Locate the cell with the specified text and output its (X, Y) center coordinate. 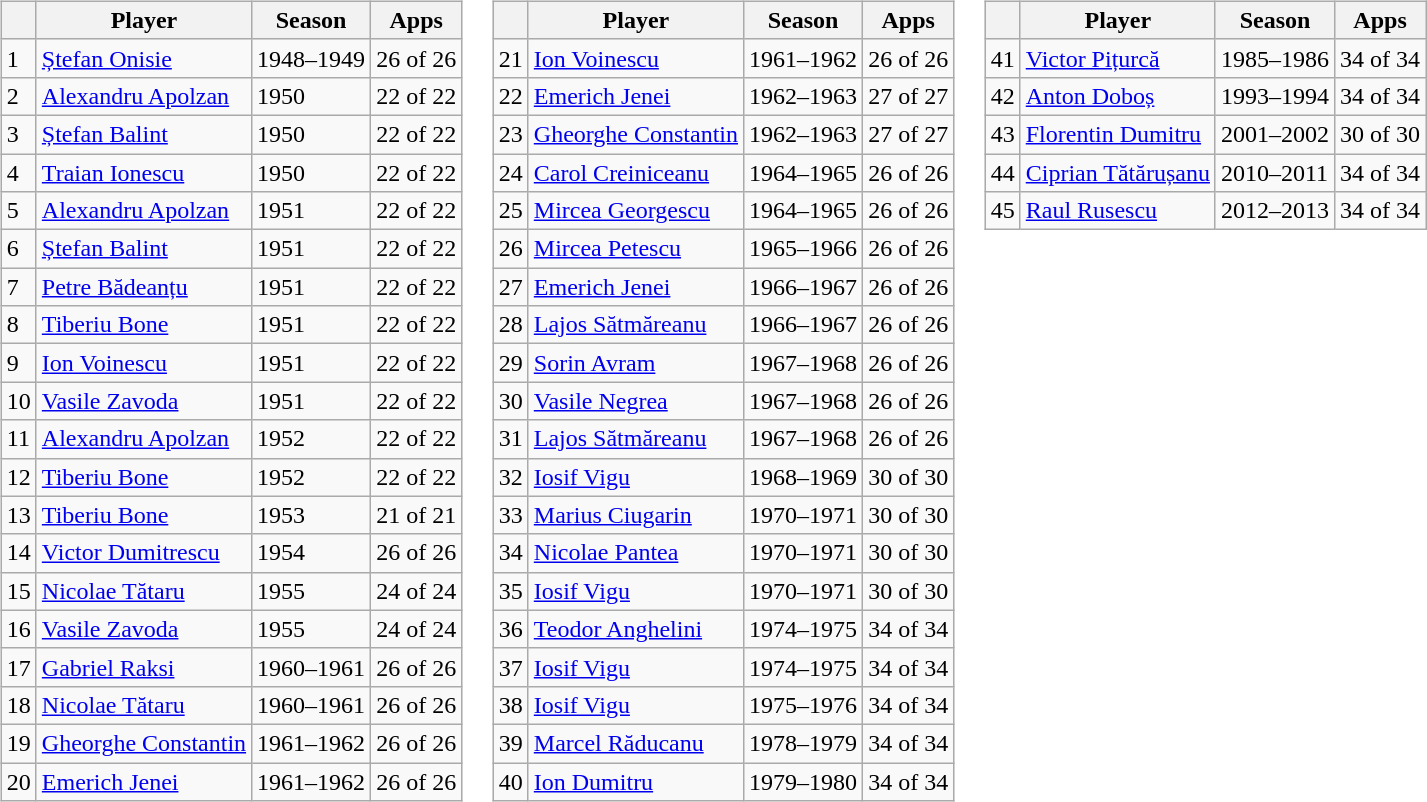
1953 (312, 515)
35 (510, 591)
45 (1002, 211)
41 (1002, 58)
34 (510, 553)
Ion Dumitru (636, 781)
38 (510, 705)
Anton Doboș (1118, 96)
28 (510, 325)
40 (510, 781)
Marcel Răducanu (636, 743)
36 (510, 629)
1954 (312, 553)
Teodor Anghelini (636, 629)
2012–2013 (1274, 211)
Victor Dumitrescu (144, 553)
Traian Ionescu (144, 173)
Mircea Georgescu (636, 211)
7 (18, 287)
Ciprian Tătărușanu (1118, 173)
Marius Ciugarin (636, 515)
Mircea Petescu (636, 249)
22 (510, 96)
11 (18, 439)
1975–1976 (804, 705)
8 (18, 325)
18 (18, 705)
2 (18, 96)
20 (18, 781)
1993–1994 (1274, 96)
1965–1966 (804, 249)
27 (510, 287)
2010–2011 (1274, 173)
Petre Bădeanțu (144, 287)
26 (510, 249)
10 (18, 401)
42 (1002, 96)
37 (510, 667)
6 (18, 249)
31 (510, 439)
Nicolae Pantea (636, 553)
33 (510, 515)
9 (18, 363)
14 (18, 553)
5 (18, 211)
1948–1949 (312, 58)
2001–2002 (1274, 134)
13 (18, 515)
29 (510, 363)
15 (18, 591)
3 (18, 134)
4 (18, 173)
Ștefan Onisie (144, 58)
23 (510, 134)
16 (18, 629)
Victor Pițurcă (1118, 58)
1978–1979 (804, 743)
43 (1002, 134)
21 of 21 (416, 515)
Sorin Avram (636, 363)
19 (18, 743)
39 (510, 743)
1979–1980 (804, 781)
30 (510, 401)
Raul Rusescu (1118, 211)
Florentin Dumitru (1118, 134)
17 (18, 667)
12 (18, 477)
1 (18, 58)
Carol Creiniceanu (636, 173)
Vasile Negrea (636, 401)
32 (510, 477)
25 (510, 211)
1968–1969 (804, 477)
21 (510, 58)
44 (1002, 173)
1985–1986 (1274, 58)
Gabriel Raksi (144, 667)
24 (510, 173)
